Pinpoint the cell where the given text exists, returning its (X, Y) midpoint coordinate. 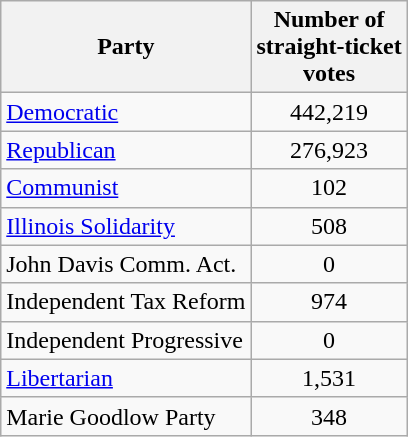
Libertarian (126, 378)
Independent Progressive (126, 340)
348 (329, 416)
276,923 (329, 150)
Marie Goodlow Party (126, 416)
1,531 (329, 378)
974 (329, 302)
Democratic (126, 112)
Illinois Solidarity (126, 226)
442,219 (329, 112)
102 (329, 188)
508 (329, 226)
Independent Tax Reform (126, 302)
John Davis Comm. Act. (126, 264)
Communist (126, 188)
Republican (126, 150)
Number ofstraight-ticketvotes (329, 47)
Party (126, 47)
